Return the [X, Y] coordinate for the center point of the cell that contains the specified text.  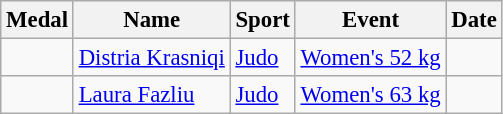
Women's 52 kg [370, 58]
Sport [262, 20]
Laura Fazliu [152, 95]
Name [152, 20]
Medal [38, 20]
Date [474, 20]
Distria Krasniqi [152, 58]
Women's 63 kg [370, 95]
Event [370, 20]
